Locate the cell with the specified text and output its (x, y) center coordinate. 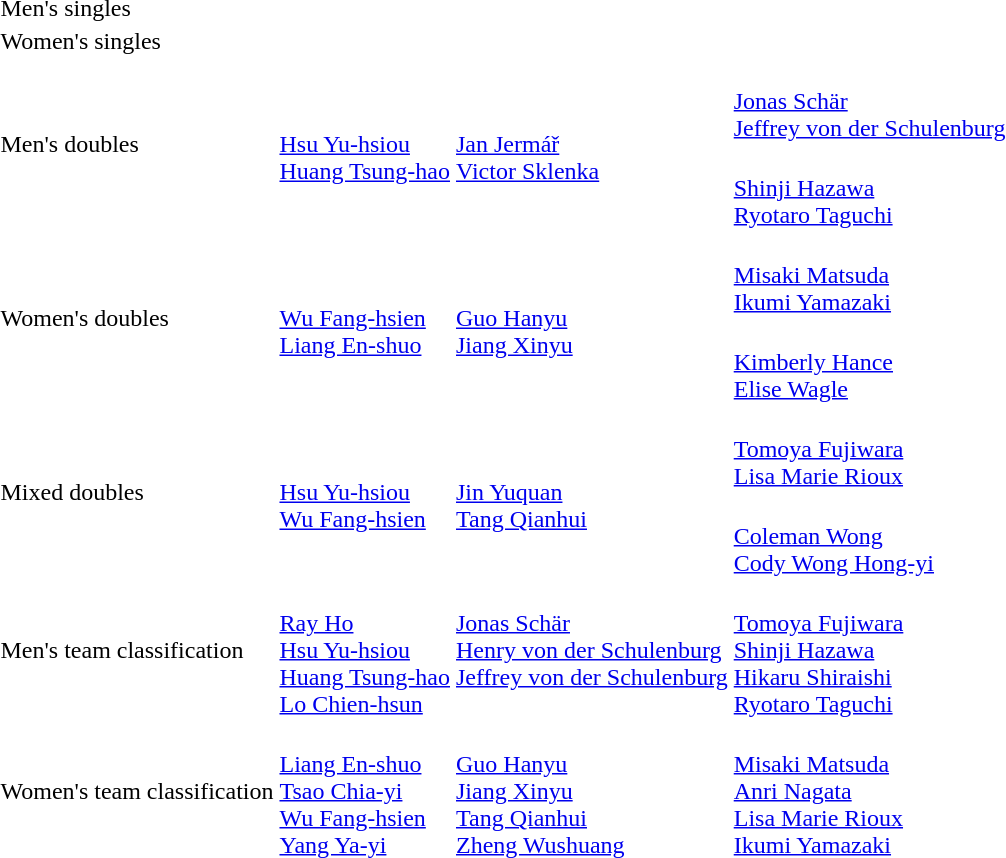
Jan JermářVictor Sklenka (592, 144)
Hsu Yu-hsiouHuang Tsung-hao (365, 144)
Guo HanyuJiang Xinyu (592, 318)
Jonas SchärHenry von der SchulenburgJeffrey von der Schulenburg (592, 650)
Jin YuquanTang Qianhui (592, 492)
Hsu Yu-hsiouWu Fang-hsien (365, 492)
Ray HoHsu Yu-hsiouHuang Tsung-haoLo Chien-hsun (365, 650)
Wu Fang-hsienLiang En-shuo (365, 318)
